Determine the (x, y) coordinate at the center of the cell enclosing the given text.  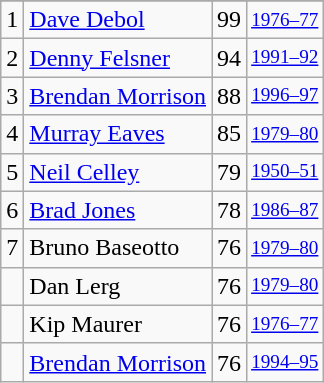
Neil Celley (118, 172)
78 (230, 210)
1950–51 (285, 172)
Dave Debol (118, 20)
99 (230, 20)
1996–97 (285, 96)
1991–92 (285, 58)
1 (12, 20)
Dan Lerg (118, 286)
Denny Felsner (118, 58)
Kip Maurer (118, 324)
1986–87 (285, 210)
Murray Eaves (118, 134)
4 (12, 134)
6 (12, 210)
79 (230, 172)
1994–95 (285, 362)
94 (230, 58)
Brad Jones (118, 210)
88 (230, 96)
Bruno Baseotto (118, 248)
2 (12, 58)
7 (12, 248)
3 (12, 96)
5 (12, 172)
85 (230, 134)
